Pinpoint the cell where the given text exists, returning its (X, Y) midpoint coordinate. 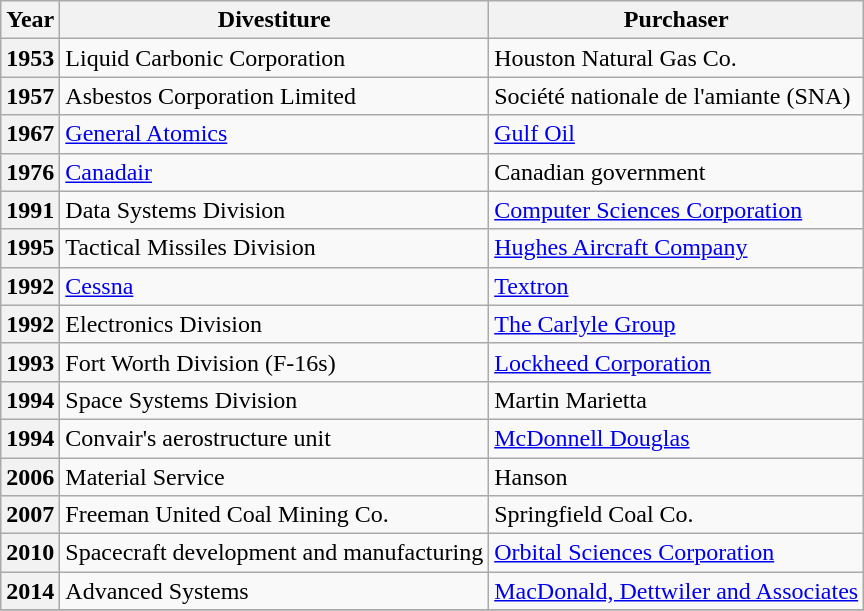
Material Service (274, 477)
Freeman United Coal Mining Co. (274, 515)
Hanson (676, 477)
Tactical Missiles Division (274, 248)
Fort Worth Division (F-16s) (274, 362)
Divestiture (274, 20)
Liquid Carbonic Corporation (274, 58)
Société nationale de l'amiante (SNA) (676, 96)
Spacecraft development and manufacturing (274, 553)
Data Systems Division (274, 210)
2007 (30, 515)
Convair's aerostructure unit (274, 438)
Electronics Division (274, 324)
Computer Sciences Corporation (676, 210)
1957 (30, 96)
Canadian government (676, 172)
Canadair (274, 172)
Houston Natural Gas Co. (676, 58)
General Atomics (274, 134)
1976 (30, 172)
Year (30, 20)
Cessna (274, 286)
1993 (30, 362)
McDonnell Douglas (676, 438)
Purchaser (676, 20)
1967 (30, 134)
Gulf Oil (676, 134)
Orbital Sciences Corporation (676, 553)
Lockheed Corporation (676, 362)
2010 (30, 553)
Textron (676, 286)
1995 (30, 248)
1991 (30, 210)
Asbestos Corporation Limited (274, 96)
The Carlyle Group (676, 324)
Springfield Coal Co. (676, 515)
MacDonald, Dettwiler and Associates (676, 591)
1953 (30, 58)
2014 (30, 591)
2006 (30, 477)
Space Systems Division (274, 400)
Hughes Aircraft Company (676, 248)
Advanced Systems (274, 591)
Martin Marietta (676, 400)
